Extract the [X, Y] coordinate from the center of the cell holding the provided text.  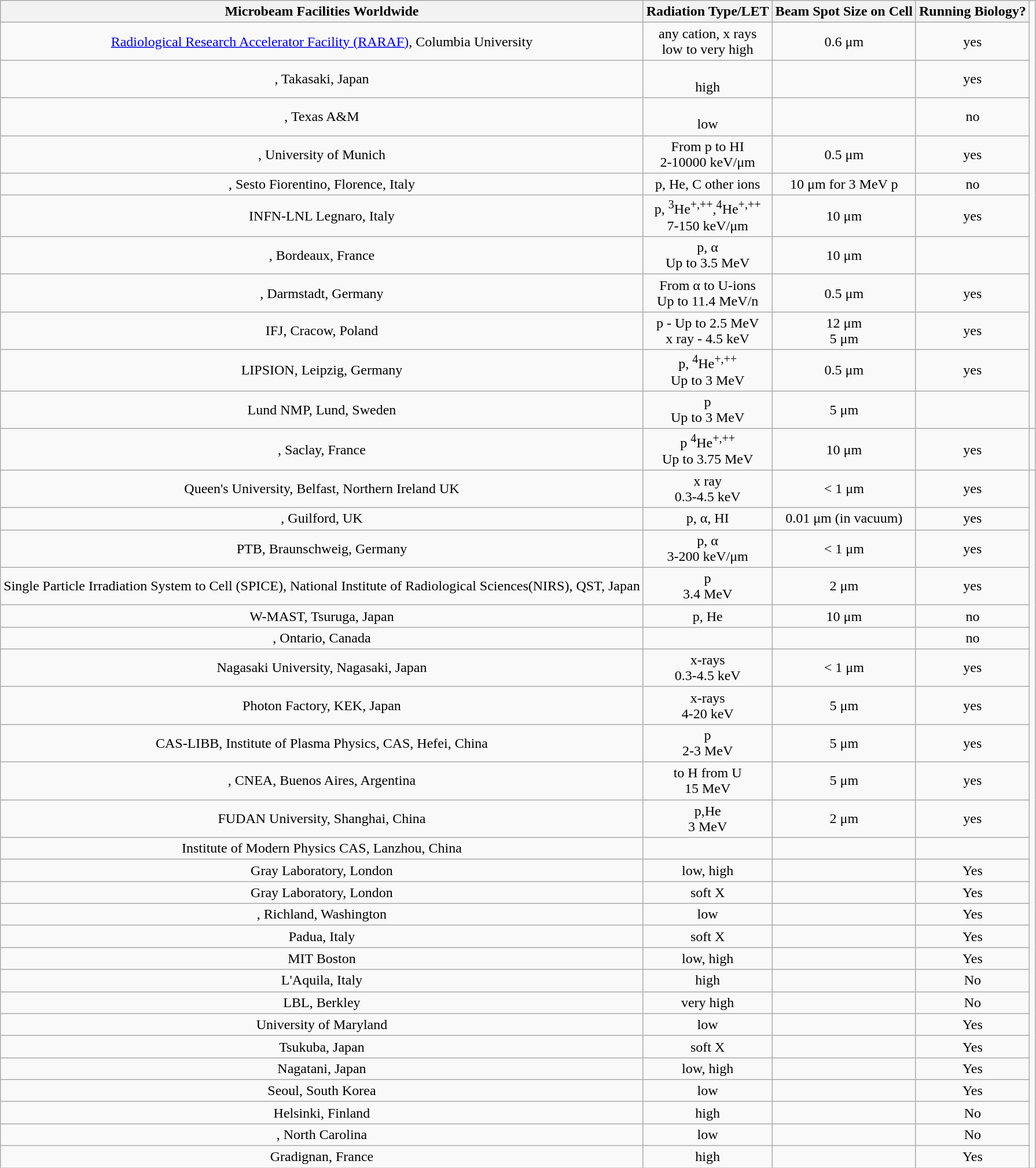
L'Aquila, Italy [322, 980]
p, α, HI [707, 519]
FUDAN University, Shanghai, China [322, 818]
pUp to 3 MeV [707, 410]
, Takasaki, Japan [322, 79]
, Bordeaux, France [322, 256]
10 μm for 3 MeV p [844, 184]
, Sesto Fiorentino, Florence, Italy [322, 184]
W-MAST, Tsuruga, Japan [322, 616]
0.6 μm [844, 42]
Gradignan, France [322, 1157]
, CNEA, Buenos Aires, Argentina [322, 781]
p, He [707, 616]
Running Biology? [972, 12]
to H from U 15 MeV [707, 781]
INFN-LNL Legnaro, Italy [322, 216]
p2-3 MeV [707, 743]
x-rays0.3-4.5 keV [707, 668]
CAS-LIBB, Institute of Plasma Physics, CAS, Hefei, China [322, 743]
PTB, Braunschweig, Germany [322, 549]
Nagatani, Japan [322, 1068]
p - Up to 2.5 MeVx ray - 4.5 keV [707, 331]
Single Particle Irradiation System to Cell (SPICE), National Institute of Radiological Sciences(NIRS), QST, Japan [322, 586]
p 4He+,++Up to 3.75 MeV [707, 449]
Microbeam Facilities Worldwide [322, 12]
Queen's University, Belfast, Northern Ireland UK [322, 488]
Radiological Research Accelerator Facility (RARAF), Columbia University [322, 42]
, University of Munich [322, 154]
Helsinki, Finland [322, 1112]
Radiation Type/LET [707, 12]
Lund NMP, Lund, Sweden [322, 410]
IFJ, Cracow, Poland [322, 331]
very high [707, 1002]
0.01 μm (in vacuum) [844, 519]
LBL, Berkley [322, 1002]
, Richland, Washington [322, 914]
p3.4 MeV [707, 586]
any cation, x rayslow to very high [707, 42]
p, 4He+,++Up to 3 MeV [707, 370]
Photon Factory, KEK, Japan [322, 705]
p, αUp to 3.5 MeV [707, 256]
Seoul, South Korea [322, 1090]
Beam Spot Size on Cell [844, 12]
, North Carolina [322, 1135]
From α to U-ionsUp to 11.4 MeV/n [707, 293]
, Texas A&M [322, 117]
Padua, Italy [322, 936]
x-rays4-20 keV [707, 705]
LIPSION, Leipzig, Germany [322, 370]
Nagasaki University, Nagasaki, Japan [322, 668]
p, 3He+,++,4He+,++7-150 keV/μm [707, 216]
Tsukuba, Japan [322, 1046]
MIT Boston [322, 958]
, Saclay, France [322, 449]
p, α3-200 keV/μm [707, 549]
, Darmstadt, Germany [322, 293]
, Ontario, Canada [322, 638]
p,He3 MeV [707, 818]
, Guilford, UK [322, 519]
From p to HI2-10000 keV/μm [707, 154]
p, He, C other ions [707, 184]
12 μm5 μm [844, 331]
x ray0.3-4.5 keV [707, 488]
Institute of Modern Physics CAS, Lanzhou, China [322, 849]
University of Maryland [322, 1024]
